Output the (x, y) coordinate of the center of the cell containing the given text.  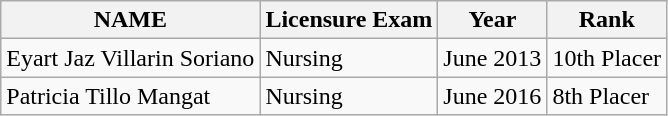
June 2013 (492, 58)
10th Placer (607, 58)
June 2016 (492, 96)
Eyart Jaz Villarin Soriano (130, 58)
Patricia Tillo Mangat (130, 96)
Year (492, 20)
Rank (607, 20)
8th Placer (607, 96)
Licensure Exam (349, 20)
NAME (130, 20)
